Return [x, y] of the center of cell containing provided text 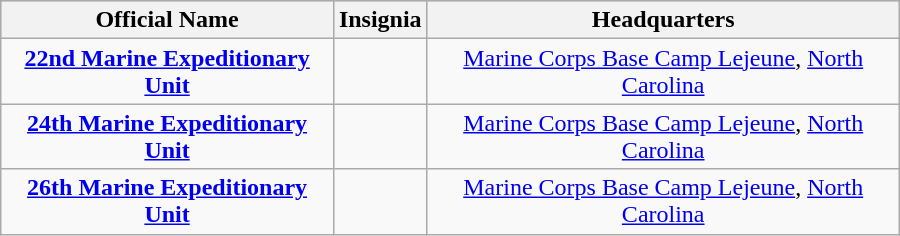
Official Name [168, 20]
Headquarters [663, 20]
26th Marine Expeditionary Unit [168, 202]
Insignia [380, 20]
24th Marine Expeditionary Unit [168, 136]
22nd Marine Expeditionary Unit [168, 72]
